Provide the (X, Y) coordinate of the cell's center where the given text is located.  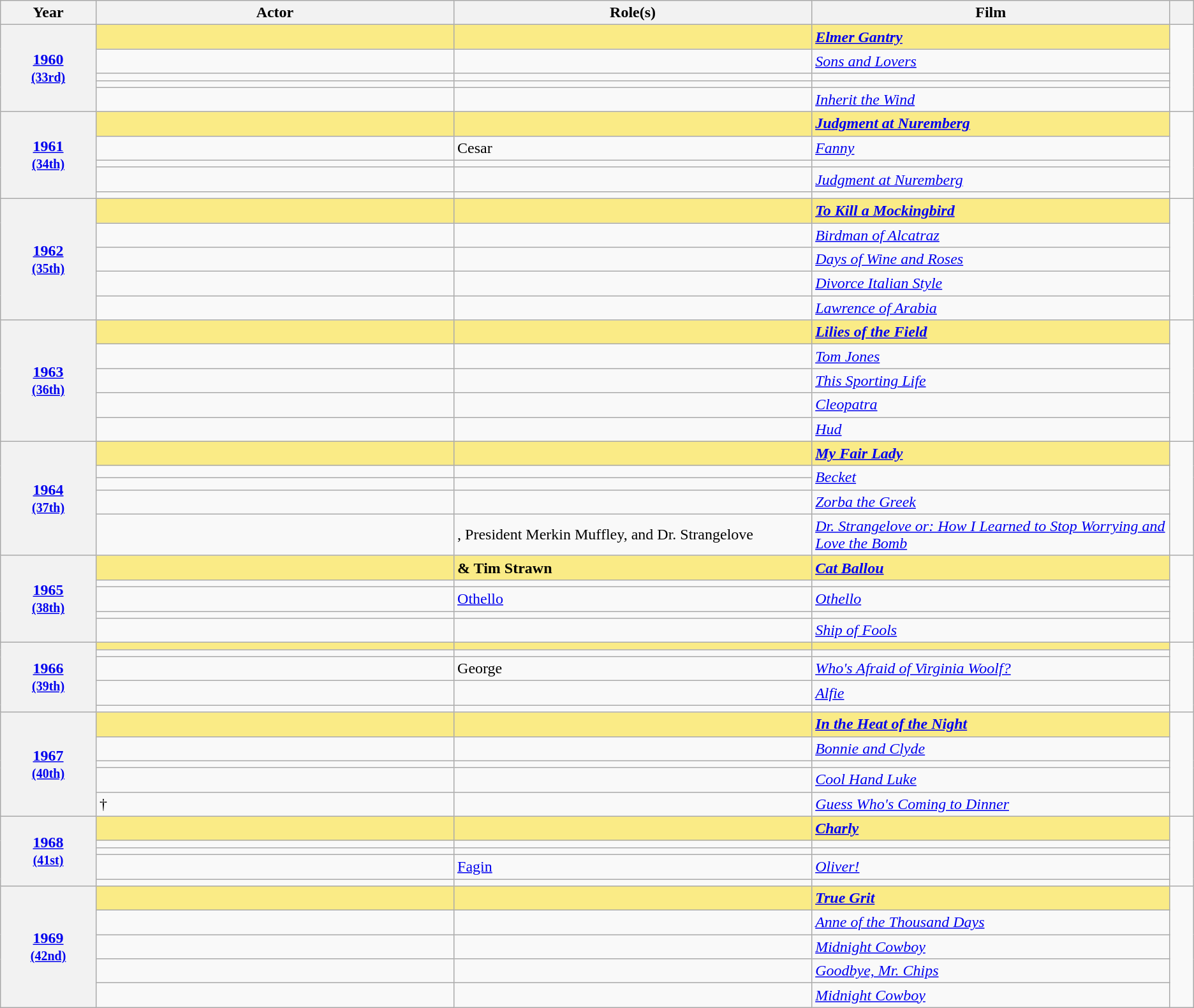
Birdman of Alcatraz (991, 235)
1965 (38th) (48, 599)
Divorce Italian Style (991, 284)
1962 (35th) (48, 259)
1964 (37th) (48, 499)
Cat Ballou (991, 567)
Hud (991, 429)
† (274, 804)
Cesar (633, 148)
My Fair Lady (991, 453)
In the Heat of the Night (991, 724)
Fanny (991, 148)
Actor (274, 13)
1968 (41st) (48, 851)
1961 (34th) (48, 155)
Cool Hand Luke (991, 780)
1966 (39th) (48, 677)
Inherit the Wind (991, 99)
Film (991, 13)
1967 (40th) (48, 764)
Days of Wine and Roses (991, 259)
Alfie (991, 693)
1963 (36th) (48, 381)
Lilies of the Field (991, 332)
Sons and Lovers (991, 61)
Year (48, 13)
Charly (991, 828)
Fagin (633, 866)
Goodbye, Mr. Chips (991, 971)
True Grit (991, 898)
Anne of the Thousand Days (991, 923)
Ship of Fools (991, 631)
Becket (991, 478)
, President Merkin Muffley, and Dr. Strangelove (633, 534)
Cleopatra (991, 405)
George (633, 669)
This Sporting Life (991, 381)
Zorba the Greek (991, 502)
Tom Jones (991, 356)
Oliver! (991, 866)
Lawrence of Arabia (991, 308)
Who's Afraid of Virginia Woolf? (991, 669)
1960 (33rd) (48, 68)
Elmer Gantry (991, 37)
1969 (42nd) (48, 947)
Role(s) (633, 13)
Dr. Strangelove or: How I Learned to Stop Worrying and Love the Bomb (991, 534)
Guess Who's Coming to Dinner (991, 804)
To Kill a Mockingbird (991, 210)
Bonnie and Clyde (991, 749)
& Tim Strawn (633, 567)
